For the text-containing cell, return its midpoint in (X, Y) coordinate format. 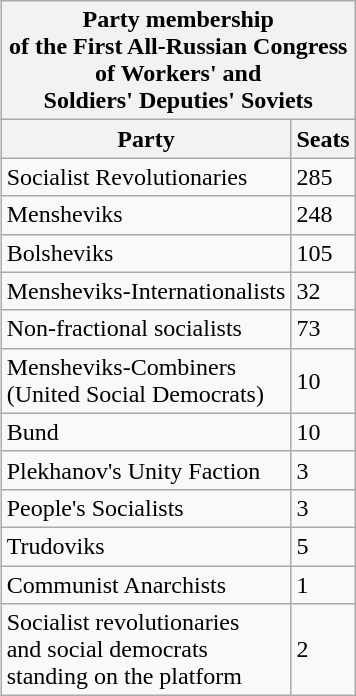
248 (323, 215)
285 (323, 177)
Non-fractional socialists (146, 329)
People's Socialists (146, 508)
Trudoviks (146, 546)
Socialist revolutionaries and social democrats standing on the platform (146, 650)
5 (323, 546)
Seats (323, 139)
Bund (146, 432)
Mensheviks-Internationalists (146, 291)
Communist Anarchists (146, 585)
105 (323, 253)
Socialist Revolutionaries (146, 177)
73 (323, 329)
Bolsheviks (146, 253)
1 (323, 585)
32 (323, 291)
Party (146, 139)
Mensheviks-Combiners (United Social Democrats) (146, 380)
Party membership of the First All-Russian Congress of Workers' and Soldiers' Deputies' Soviets (178, 60)
Mensheviks (146, 215)
Plekhanov's Unity Faction (146, 470)
2 (323, 650)
